Determine the [x, y] coordinate at the center of the cell enclosing the given text.  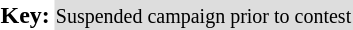
Suspended campaign prior to contest [203, 15]
